Find where the given text appears and provide that cell's center as (x, y) coordinate. 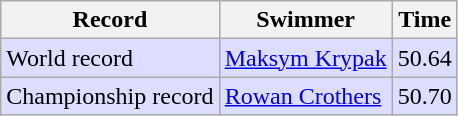
Swimmer (306, 20)
Time (424, 20)
World record (110, 58)
50.70 (424, 96)
50.64 (424, 58)
Rowan Crothers (306, 96)
Maksym Krypak (306, 58)
Record (110, 20)
Championship record (110, 96)
